From the cell containing the given text, extract its center point as [x, y] coordinate. 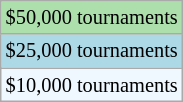
$50,000 tournaments [92, 17]
$10,000 tournaments [92, 85]
$25,000 tournaments [92, 51]
